Capture the cell that displays the provided text and extract its (x, y) central coordinate. 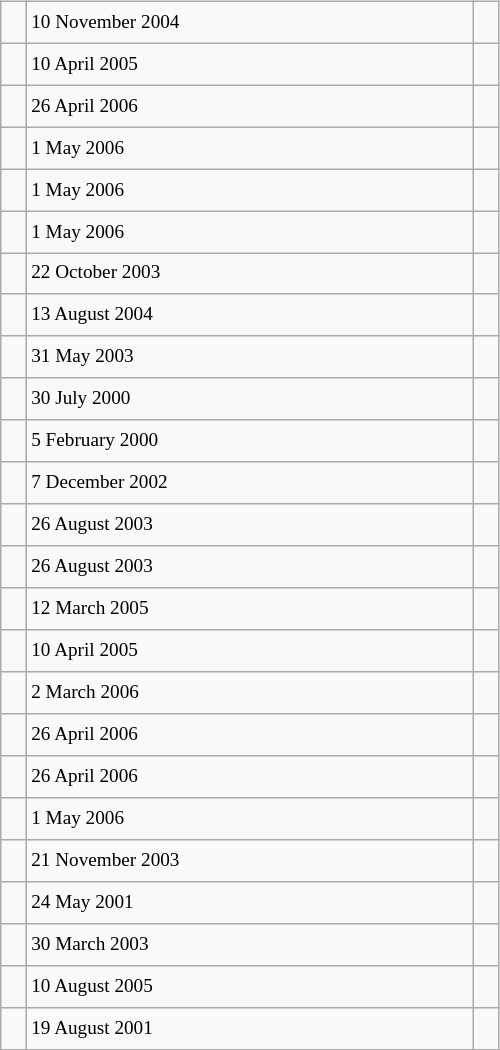
12 March 2005 (250, 609)
31 May 2003 (250, 357)
13 August 2004 (250, 315)
30 July 2000 (250, 399)
10 August 2005 (250, 986)
24 May 2001 (250, 902)
22 October 2003 (250, 274)
2 March 2006 (250, 693)
5 February 2000 (250, 441)
10 November 2004 (250, 22)
7 December 2002 (250, 483)
21 November 2003 (250, 861)
19 August 2001 (250, 1028)
30 March 2003 (250, 944)
